Extract the (X, Y) coordinate from the center of the cell holding the provided text.  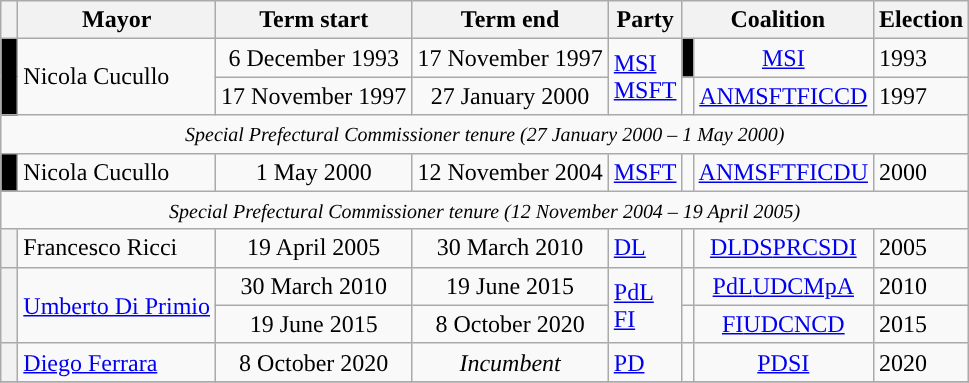
PD (645, 362)
Umberto Di Primio (117, 305)
ANMSFTFICDU (783, 172)
1997 (922, 96)
MSIMSFT (645, 77)
12 November 2004 (510, 172)
Party (645, 20)
Special Prefectural Commissioner tenure (27 January 2000 – 1 May 2000) (485, 134)
2010 (922, 286)
6 December 1993 (314, 58)
PDSI (783, 362)
DL (645, 248)
Mayor (117, 20)
Francesco Ricci (117, 248)
MSI (783, 58)
Special Prefectural Commissioner tenure (12 November 2004 – 19 April 2005) (485, 210)
FIUDCNCD (783, 324)
Incumbent (510, 362)
19 April 2005 (314, 248)
MSFT (645, 172)
ANMSFTFICCD (783, 96)
1993 (922, 58)
Election (922, 20)
DLDSPRCSDI (783, 248)
2015 (922, 324)
Diego Ferrara (117, 362)
2000 (922, 172)
Coalition (778, 20)
1 May 2000 (314, 172)
2005 (922, 248)
Term end (510, 20)
2020 (922, 362)
27 January 2000 (510, 96)
PdLFI (645, 305)
Term start (314, 20)
PdLUDCMpA (783, 286)
